From the cell containing the given text, extract its center point as [x, y] coordinate. 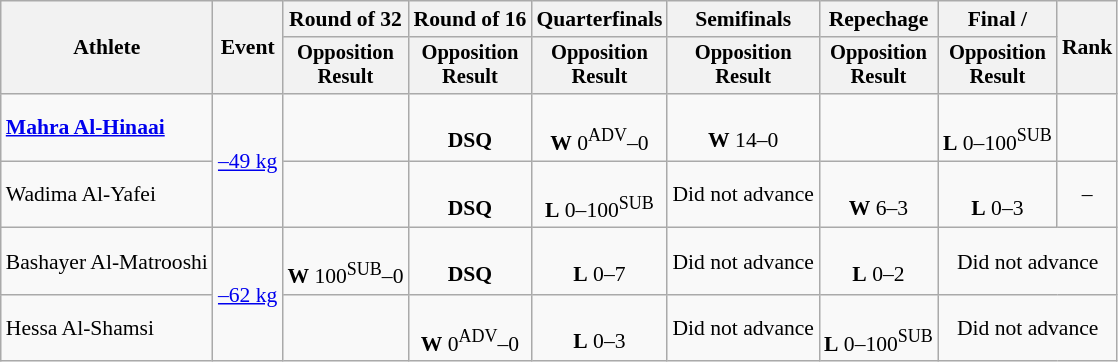
Quarterfinals [599, 19]
W 6–3 [878, 194]
L 0–7 [599, 262]
Wadima Al-Yafei [107, 194]
W 100SUB–0 [345, 262]
–62 kg [248, 295]
W 14–0 [743, 128]
– [1088, 194]
Rank [1088, 48]
Mahra Al-Hinaai [107, 128]
Final / [998, 19]
Athlete [107, 48]
Event [248, 48]
Hessa Al-Shamsi [107, 328]
Round of 16 [470, 19]
–49 kg [248, 161]
Semifinals [743, 19]
Repechage [878, 19]
L 0–2 [878, 262]
Round of 32 [345, 19]
Bashayer Al-Matrooshi [107, 262]
